Return [x, y] of the center of cell containing provided text 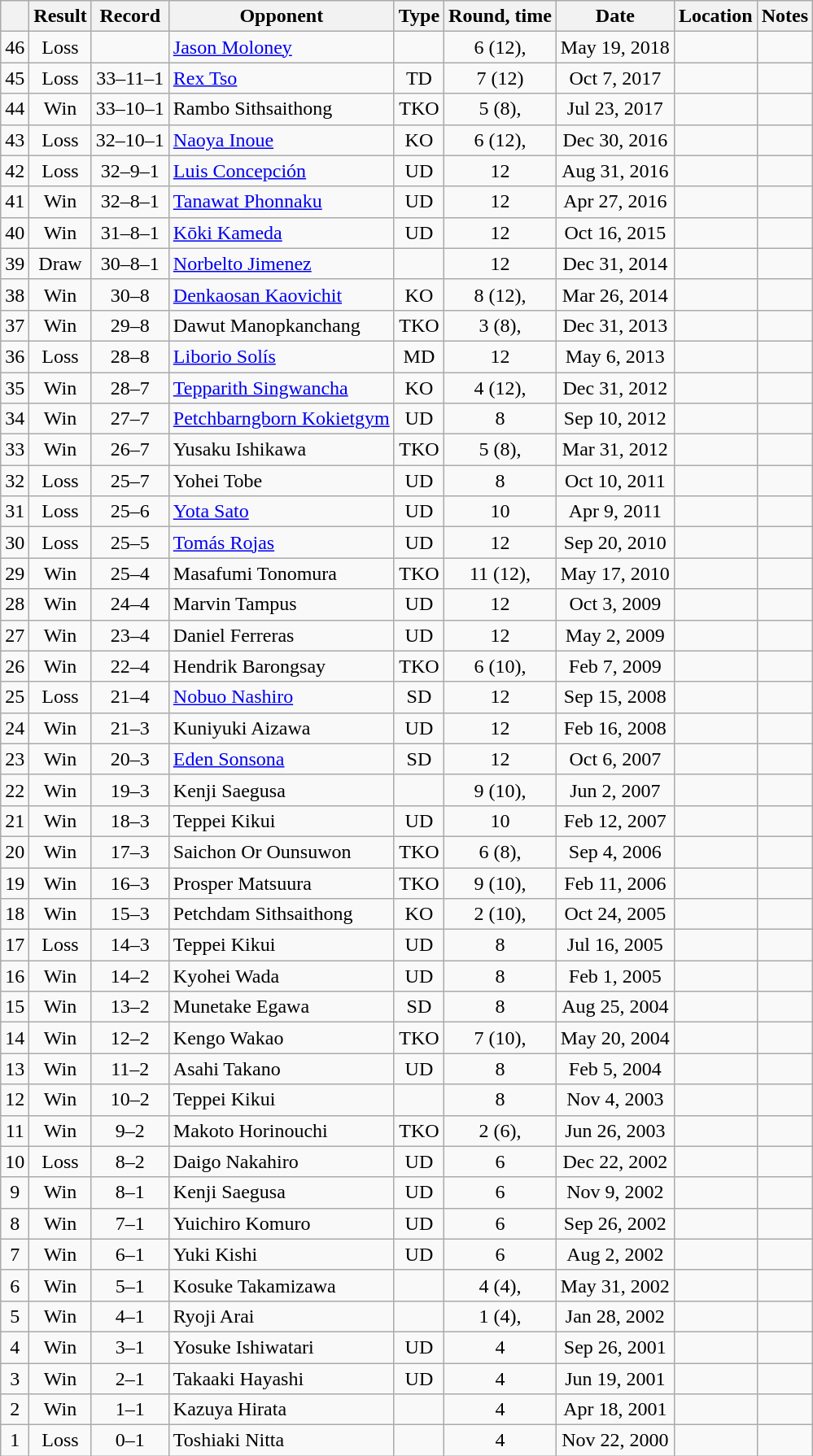
Sep 15, 2008 [615, 697]
Dec 31, 2012 [615, 388]
4 (4), [500, 1285]
5 [15, 1316]
32–9–1 [130, 171]
39 [15, 264]
Sep 26, 2002 [615, 1223]
Jan 28, 2002 [615, 1316]
15 [15, 1007]
Feb 16, 2008 [615, 728]
Marvin Tampus [282, 604]
31 [15, 512]
25–7 [130, 481]
0–1 [130, 1441]
19–3 [130, 790]
Tomás Rojas [282, 543]
24 [15, 728]
Yuichiro Komuro [282, 1223]
43 [15, 140]
25–6 [130, 512]
Type [418, 16]
May 19, 2018 [615, 47]
7 (12) [500, 78]
Kengo Wakao [282, 1038]
Ryoji Arai [282, 1316]
Apr 27, 2016 [615, 202]
Hendrik Barongsay [282, 666]
9–2 [130, 1131]
11 [15, 1131]
Tanawat Phonnaku [282, 202]
14 [15, 1038]
Jun 19, 2001 [615, 1379]
Aug 31, 2016 [615, 171]
44 [15, 109]
2–1 [130, 1379]
7–1 [130, 1223]
33 [15, 450]
Prosper Matsuura [282, 883]
22–4 [130, 666]
19 [15, 883]
23 [15, 759]
Feb 11, 2006 [615, 883]
Dec 31, 2014 [615, 264]
2 (6), [500, 1131]
10–2 [130, 1100]
Kyohei Wada [282, 976]
18 [15, 914]
8 (12), [500, 294]
Mar 31, 2012 [615, 450]
Opponent [282, 16]
38 [15, 294]
Aug 25, 2004 [615, 1007]
Nov 22, 2000 [615, 1441]
21–3 [130, 728]
Daigo Nakahiro [282, 1162]
Yosuke Ishiwatari [282, 1347]
Feb 5, 2004 [615, 1069]
32 [15, 481]
Kuniyuki Aizawa [282, 728]
34 [15, 419]
MD [418, 356]
Kosuke Takamizawa [282, 1285]
Munetake Egawa [282, 1007]
2 [15, 1410]
Dec 31, 2013 [615, 325]
23–4 [130, 635]
Sep 26, 2001 [615, 1347]
Naoya Inoue [282, 140]
Oct 16, 2015 [615, 233]
Rambo Sithsaithong [282, 109]
May 17, 2010 [615, 573]
Record [130, 16]
29 [15, 573]
27–7 [130, 419]
29–8 [130, 325]
2 (10), [500, 914]
Asahi Takano [282, 1069]
Petchbarngborn Kokietgym [282, 419]
28–8 [130, 356]
Takaaki Hayashi [282, 1379]
Norbelto Jimenez [282, 264]
3 (8), [500, 325]
Tepparith Singwancha [282, 388]
4–1 [130, 1316]
TD [418, 78]
21 [15, 821]
28–7 [130, 388]
37 [15, 325]
20 [15, 852]
Luis Concepción [282, 171]
22 [15, 790]
Date [615, 16]
33–11–1 [130, 78]
7 (10), [500, 1038]
30 [15, 543]
14–3 [130, 945]
17 [15, 945]
Saichon Or Ounsuwon [282, 852]
Oct 7, 2017 [615, 78]
6–1 [130, 1254]
18–3 [130, 821]
25–5 [130, 543]
Jun 26, 2003 [615, 1131]
Oct 6, 2007 [615, 759]
Oct 24, 2005 [615, 914]
Petchdam Sithsaithong [282, 914]
16 [15, 976]
14–2 [130, 976]
24–4 [130, 604]
Nov 9, 2002 [615, 1192]
Feb 12, 2007 [615, 821]
11 (12), [500, 573]
3–1 [130, 1347]
Sep 4, 2006 [615, 852]
Dec 30, 2016 [615, 140]
25 [15, 697]
Sep 20, 2010 [615, 543]
Oct 10, 2011 [615, 481]
Sep 10, 2012 [615, 419]
Jul 23, 2017 [615, 109]
8–1 [130, 1192]
May 2, 2009 [615, 635]
Dec 22, 2002 [615, 1162]
May 20, 2004 [615, 1038]
33–10–1 [130, 109]
27 [15, 635]
17–3 [130, 852]
31–8–1 [130, 233]
41 [15, 202]
3 [15, 1379]
Feb 7, 2009 [615, 666]
Nobuo Nashiro [282, 697]
Mar 26, 2014 [615, 294]
Kazuya Hirata [282, 1410]
Notes [785, 16]
36 [15, 356]
May 31, 2002 [615, 1285]
42 [15, 171]
1 [15, 1441]
9 [15, 1192]
Oct 3, 2009 [615, 604]
Jason Moloney [282, 47]
Draw [60, 264]
6 (8), [500, 852]
Jun 2, 2007 [615, 790]
Apr 9, 2011 [615, 512]
15–3 [130, 914]
Makoto Horinouchi [282, 1131]
26–7 [130, 450]
1–1 [130, 1410]
Apr 18, 2001 [615, 1410]
45 [15, 78]
Nov 4, 2003 [615, 1100]
21–4 [130, 697]
7 [15, 1254]
28 [15, 604]
13–2 [130, 1007]
Result [60, 16]
Daniel Ferreras [282, 635]
12–2 [130, 1038]
Feb 1, 2005 [615, 976]
Yohei Tobe [282, 481]
Location [715, 16]
8–2 [130, 1162]
Toshiaki Nitta [282, 1441]
Kōki Kameda [282, 233]
Jul 16, 2005 [615, 945]
46 [15, 47]
1 (4), [500, 1316]
35 [15, 388]
May 6, 2013 [615, 356]
Yusaku Ishikawa [282, 450]
Rex Tso [282, 78]
Round, time [500, 16]
Masafumi Tonomura [282, 573]
11–2 [130, 1069]
Denkaosan Kaovichit [282, 294]
40 [15, 233]
Aug 2, 2002 [615, 1254]
30–8–1 [130, 264]
32–10–1 [130, 140]
Liborio Solís [282, 356]
16–3 [130, 883]
25–4 [130, 573]
Yota Sato [282, 512]
Yuki Kishi [282, 1254]
26 [15, 666]
5–1 [130, 1285]
30–8 [130, 294]
4 (12), [500, 388]
6 (10), [500, 666]
Eden Sonsona [282, 759]
13 [15, 1069]
32–8–1 [130, 202]
Dawut Manopkanchang [282, 325]
20–3 [130, 759]
